Detect which cell encompasses the target text, then output its (x, y) center coordinate. 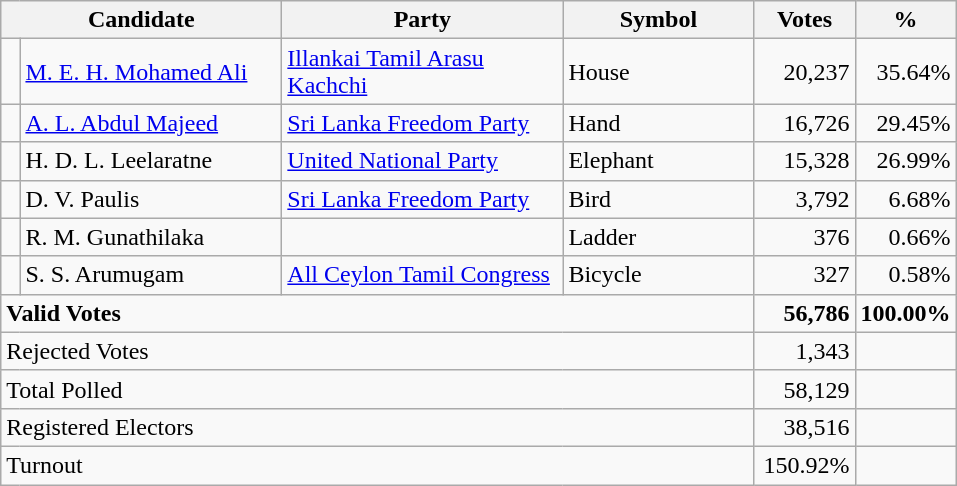
1,343 (804, 351)
Illankai Tamil Arasu Kachchi (422, 72)
Valid Votes (378, 313)
Bird (658, 199)
Registered Electors (378, 427)
0.66% (906, 237)
15,328 (804, 161)
Votes (804, 20)
S. S. Arumugam (151, 275)
29.45% (906, 123)
Candidate (142, 20)
H. D. L. Leelaratne (151, 161)
% (906, 20)
Rejected Votes (378, 351)
A. L. Abdul Majeed (151, 123)
House (658, 72)
376 (804, 237)
26.99% (906, 161)
Hand (658, 123)
R. M. Gunathilaka (151, 237)
16,726 (804, 123)
Ladder (658, 237)
38,516 (804, 427)
Total Polled (378, 389)
56,786 (804, 313)
58,129 (804, 389)
Party (422, 20)
Symbol (658, 20)
Bicycle (658, 275)
M. E. H. Mohamed Ali (151, 72)
Elephant (658, 161)
6.68% (906, 199)
327 (804, 275)
Turnout (378, 465)
35.64% (906, 72)
3,792 (804, 199)
D. V. Paulis (151, 199)
All Ceylon Tamil Congress (422, 275)
United National Party (422, 161)
20,237 (804, 72)
100.00% (906, 313)
0.58% (906, 275)
150.92% (804, 465)
